Output the [x, y] coordinate of the center of the cell containing the given text.  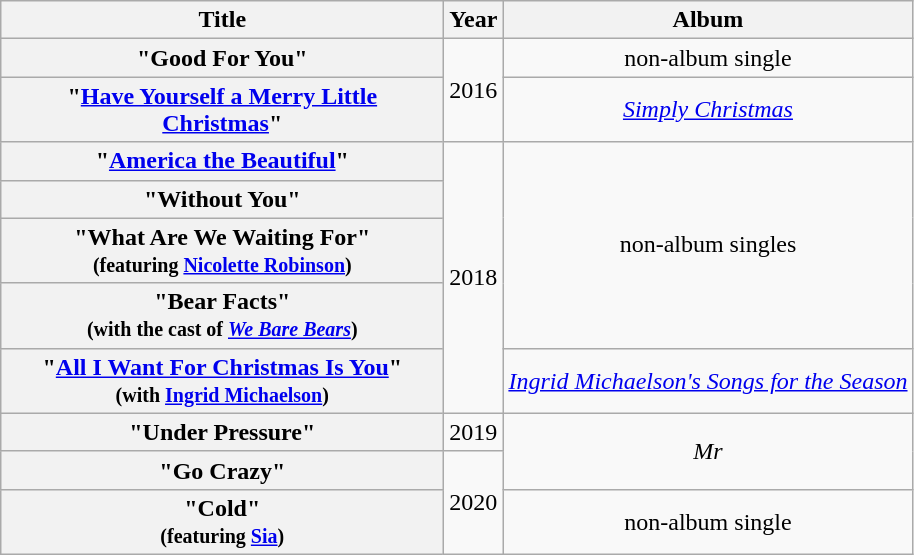
"Without You" [222, 199]
"Bear Facts" (with the cast of We Bare Bears) [222, 316]
"America the Beautiful" [222, 161]
"Under Pressure" [222, 432]
"All I Want For Christmas Is You"(with Ingrid Michaelson) [222, 380]
Year [474, 20]
"Have Yourself a Merry Little Christmas" [222, 110]
2019 [474, 432]
2018 [474, 278]
Mr [708, 451]
Album [708, 20]
Ingrid Michaelson's Songs for the Season [708, 380]
non-album singles [708, 245]
2016 [474, 90]
Simply Christmas [708, 110]
"Cold" (featuring Sia) [222, 522]
"Good For You" [222, 58]
2020 [474, 502]
Title [222, 20]
"Go Crazy" [222, 470]
"What Are We Waiting For"(featuring Nicolette Robinson) [222, 250]
